For the text-containing cell, return its midpoint in (X, Y) coordinate format. 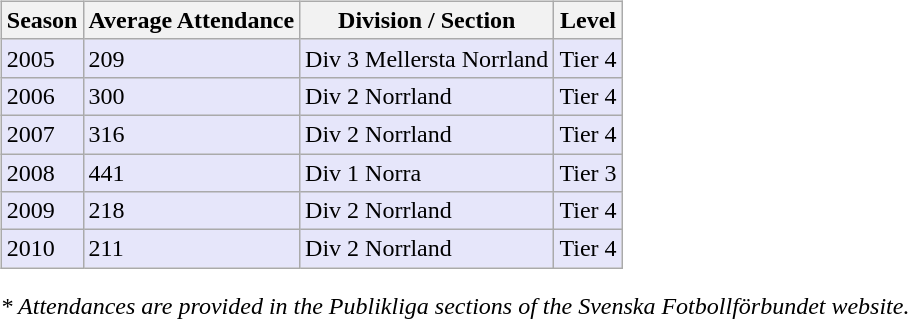
Div 3 Mellersta Norrland (427, 58)
2007 (42, 134)
211 (192, 249)
2009 (42, 211)
300 (192, 96)
Division / Section (427, 20)
2006 (42, 96)
316 (192, 134)
Tier 3 (588, 173)
Average Attendance (192, 20)
Season (42, 20)
218 (192, 211)
2005 (42, 58)
Level (588, 20)
2008 (42, 173)
Div 1 Norra (427, 173)
209 (192, 58)
441 (192, 173)
2010 (42, 249)
